Scan for the cell matching the given text and deliver its [x, y] coordinate at center. 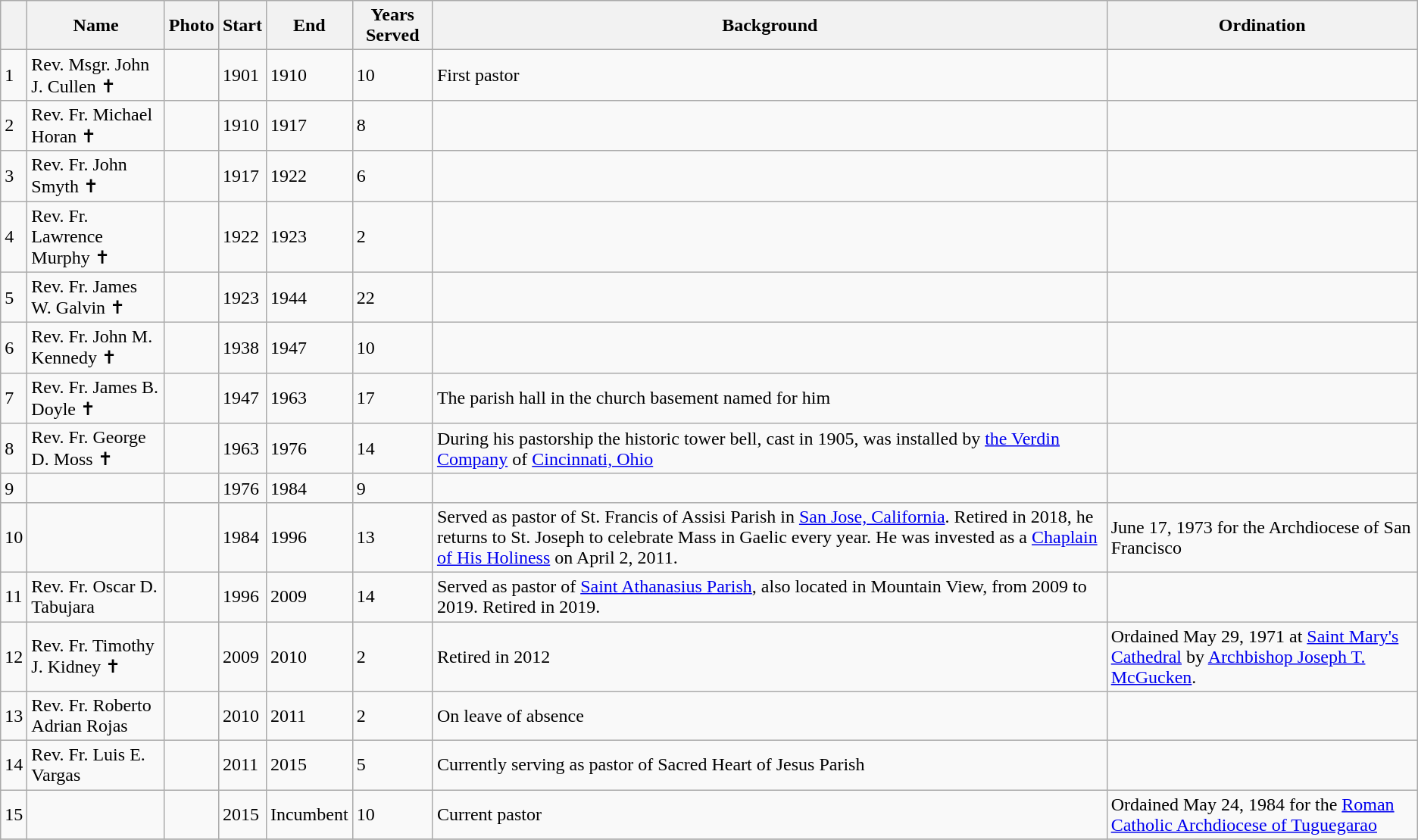
Currently serving as pastor of Sacred Heart of Jesus Parish [770, 765]
15 [14, 815]
First pastor [770, 76]
1 [14, 76]
Rev. Fr. James W. Galvin ✝ [96, 297]
The parish hall in the church basement named for him [770, 398]
7 [14, 398]
1901 [242, 76]
Rev. Fr. Lawrence Murphy ✝ [96, 237]
Name [96, 26]
Rev. Fr. Timothy J. Kidney ✝ [96, 656]
Background [770, 26]
Incumbent [309, 815]
Ordination [1262, 26]
Rev. Fr. John M. Kennedy ✝ [96, 348]
1938 [242, 348]
17 [392, 398]
Rev. Msgr. John J. Cullen ✝ [96, 76]
June 17, 1973 for the Archdiocese of San Francisco [1262, 537]
4 [14, 237]
Retired in 2012 [770, 656]
12 [14, 656]
Rev. Fr. Luis E. Vargas [96, 765]
1944 [309, 297]
Rev. Fr. James B. Doyle ✝ [96, 398]
On leave of absence [770, 717]
Served as pastor of Saint Athanasius Parish, also located in Mountain View, from 2009 to 2019. Retired in 2019. [770, 597]
Rev. Fr. John Smyth ✝ [96, 176]
Ordained May 24, 1984 for the Roman Catholic Archdiocese of Tuguegarao [1262, 815]
During his pastorship the historic tower bell, cast in 1905, was installed by the Verdin Company of Cincinnati, Ohio [770, 448]
Photo [191, 26]
22 [392, 297]
11 [14, 597]
Years Served [392, 26]
Rev. Fr. Oscar D. Tabujara [96, 597]
Ordained May 29, 1971 at Saint Mary's Cathedral by Archbishop Joseph T. McGucken. [1262, 656]
End [309, 26]
Rev. Fr. George D. Moss ✝ [96, 448]
Start [242, 26]
Current pastor [770, 815]
3 [14, 176]
Rev. Fr. Michael Horan ✝ [96, 126]
Rev. Fr. Roberto Adrian Rojas [96, 717]
